For the text-containing cell, return its midpoint in [x, y] coordinate format. 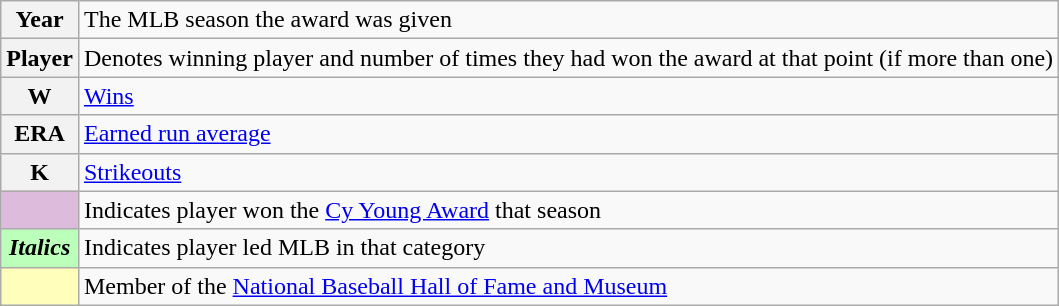
K [40, 172]
ERA [40, 134]
Indicates player led MLB in that category [568, 248]
W [40, 96]
The MLB season the award was given [568, 20]
Italics [40, 248]
Strikeouts [568, 172]
Denotes winning player and number of times they had won the award at that point (if more than one) [568, 58]
Member of the National Baseball Hall of Fame and Museum [568, 286]
Indicates player won the Cy Young Award that season [568, 210]
Wins [568, 96]
Earned run average [568, 134]
Player [40, 58]
Year [40, 20]
